Pinpoint the cell where the given text exists, returning its (X, Y) midpoint coordinate. 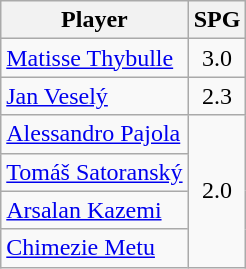
Player (94, 20)
2.0 (217, 191)
Matisse Thybulle (94, 58)
Tomáš Satoranský (94, 172)
Chimezie Metu (94, 248)
Arsalan Kazemi (94, 210)
Jan Veselý (94, 96)
Alessandro Pajola (94, 134)
SPG (217, 20)
3.0 (217, 58)
2.3 (217, 96)
